Identify which cell holds the provided text, then report its [X, Y] central coordinate. 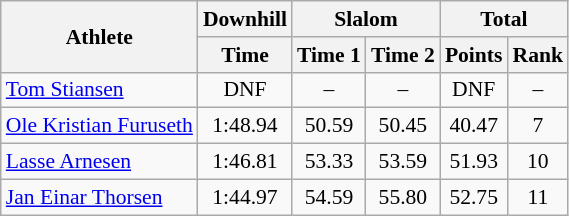
Time 2 [403, 55]
11 [538, 197]
Time [245, 55]
40.47 [474, 126]
Total [504, 19]
1:44.97 [245, 197]
10 [538, 162]
54.59 [329, 197]
Tom Stiansen [100, 90]
Slalom [366, 19]
1:48.94 [245, 126]
Rank [538, 55]
53.59 [403, 162]
Lasse Arnesen [100, 162]
53.33 [329, 162]
7 [538, 126]
51.93 [474, 162]
52.75 [474, 197]
Athlete [100, 36]
Points [474, 55]
Jan Einar Thorsen [100, 197]
Downhill [245, 19]
50.45 [403, 126]
1:46.81 [245, 162]
55.80 [403, 197]
50.59 [329, 126]
Ole Kristian Furuseth [100, 126]
Time 1 [329, 55]
